Return (x, y) of the center of cell containing provided text 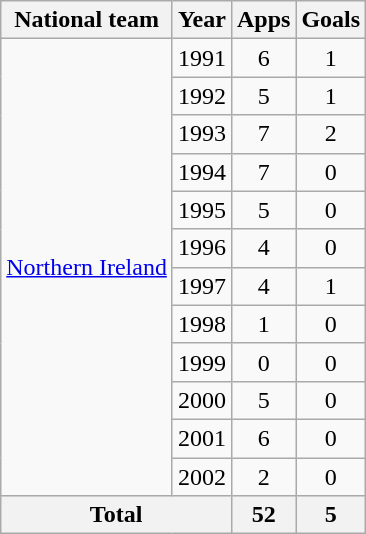
1996 (202, 248)
52 (263, 515)
2001 (202, 438)
1994 (202, 172)
1991 (202, 58)
1997 (202, 286)
1999 (202, 362)
Northern Ireland (87, 268)
1995 (202, 210)
1992 (202, 96)
National team (87, 20)
Apps (263, 20)
1998 (202, 324)
1993 (202, 134)
Goals (331, 20)
Total (116, 515)
Year (202, 20)
2002 (202, 477)
2000 (202, 400)
